Search for the cell housing the specified text and yield its (x, y) center coordinate. 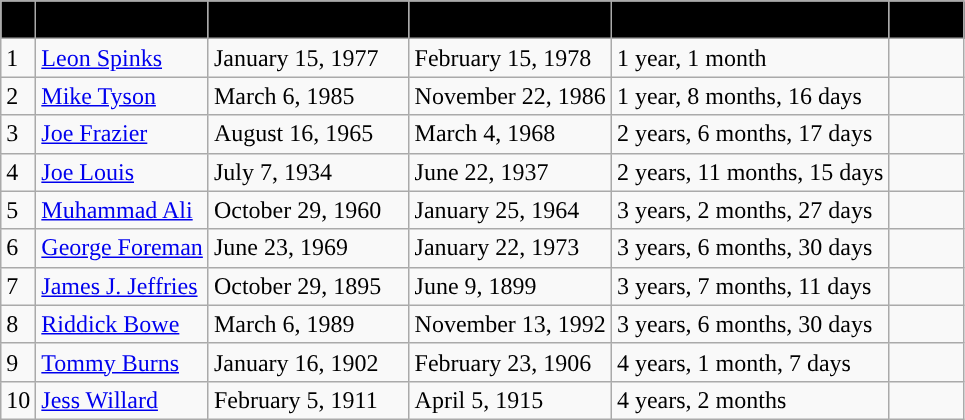
Muhammad Ali (122, 210)
January 16, 1902 (308, 362)
Name (122, 20)
January 15, 1977 (308, 58)
2 years, 6 months, 17 days (750, 134)
10 (18, 400)
Time elapsed (750, 20)
7 (18, 286)
July 7, 1934 (308, 172)
Professional debut (308, 20)
Fights (926, 20)
4 years, 2 months (750, 400)
Tommy Burns (122, 362)
February 23, 1906 (510, 362)
June 23, 1969 (308, 248)
Joe Louis (122, 172)
8 (18, 324)
February 5, 1911 (308, 400)
3 years, 2 months, 27 days (750, 210)
June 9, 1899 (510, 286)
5 (18, 210)
3 years, 7 months, 11 days (750, 286)
June 22, 1937 (510, 172)
Joe Frazier (122, 134)
3 (18, 134)
August 16, 1965 (308, 134)
2 (18, 96)
March 6, 1985 (308, 96)
1 (18, 58)
March 4, 1968 (510, 134)
March 6, 1989 (308, 324)
January 22, 1973 (510, 248)
Leon Spinks (122, 58)
Riddick Bowe (122, 324)
November 22, 1986 (510, 96)
1 year, 8 months, 16 days (750, 96)
6 (18, 248)
Mike Tyson (122, 96)
2 years, 11 months, 15 days (750, 172)
9 (18, 362)
4 (18, 172)
February 15, 1978 (510, 58)
Jess Willard (122, 400)
4 years, 1 month, 7 days (750, 362)
April 5, 1915 (510, 400)
November 13, 1992 (510, 324)
January 25, 1964 (510, 210)
October 29, 1895 (308, 286)
George Foreman (122, 248)
October 29, 1960 (308, 210)
James J. Jeffries (122, 286)
1 year, 1 month (750, 58)
World title win (510, 20)
